Return the (X, Y) coordinate for the center point of the cell that contains the specified text.  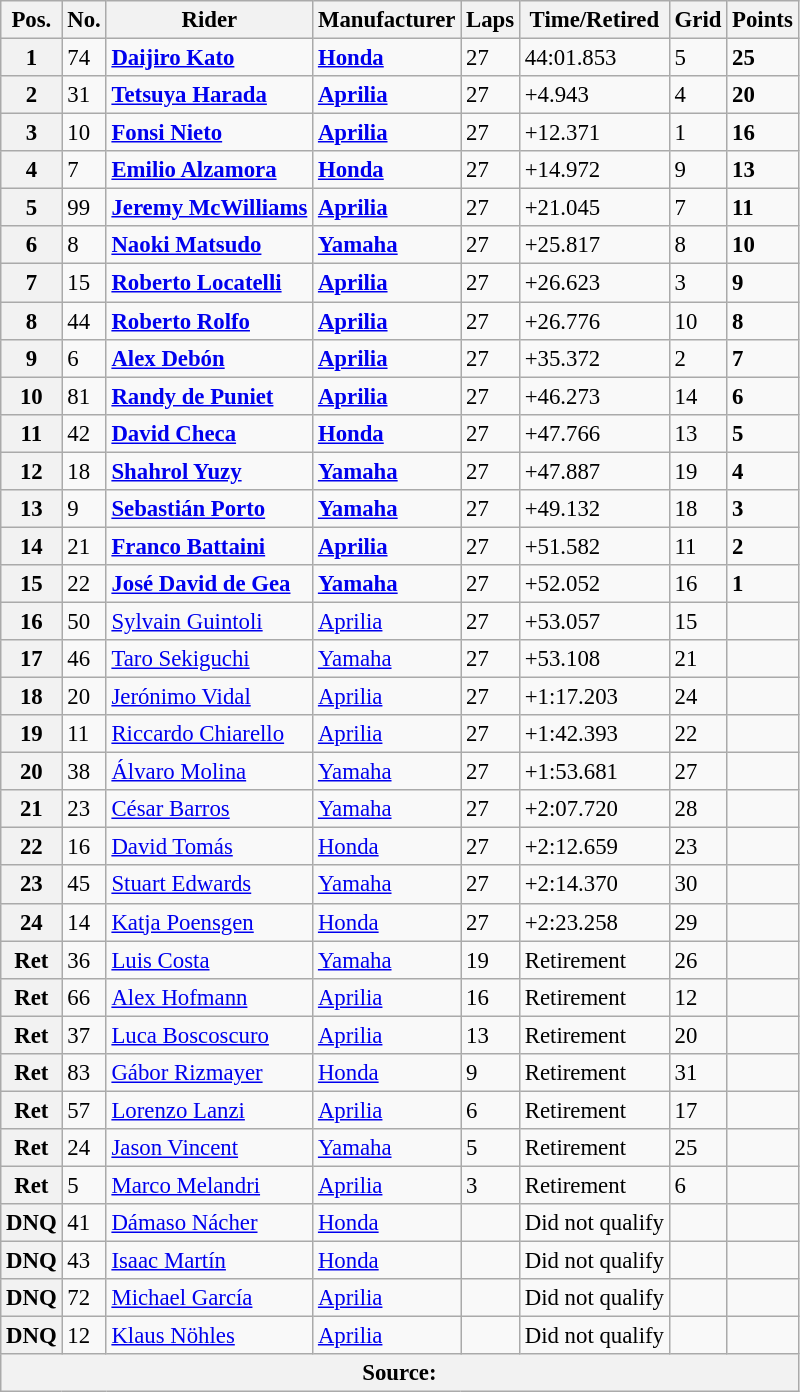
38 (84, 772)
+53.108 (594, 659)
+46.273 (594, 396)
74 (84, 58)
Time/Retired (594, 20)
+51.582 (594, 546)
Emilio Alzamora (210, 170)
46 (84, 659)
David Tomás (210, 847)
+12.371 (594, 133)
Stuart Edwards (210, 885)
Luis Costa (210, 960)
Manufacturer (387, 20)
57 (84, 1110)
César Barros (210, 809)
Klaus Nöhles (210, 1336)
Shahrol Yuzy (210, 471)
Pos. (32, 20)
Sebastián Porto (210, 509)
28 (698, 809)
Alex Hofmann (210, 997)
+4.943 (594, 95)
44:01.853 (594, 58)
No. (84, 20)
Katja Poensgen (210, 922)
81 (84, 396)
Jeremy McWilliams (210, 208)
Taro Sekiguchi (210, 659)
29 (698, 922)
+14.972 (594, 170)
Grid (698, 20)
43 (84, 1261)
+2:07.720 (594, 809)
+2:12.659 (594, 847)
Laps (490, 20)
+1:42.393 (594, 734)
+2:23.258 (594, 922)
Luca Boscoscuro (210, 1035)
Jerónimo Vidal (210, 697)
+35.372 (594, 358)
Naoki Matsudo (210, 245)
Gábor Rizmayer (210, 1073)
+49.132 (594, 509)
Tetsuya Harada (210, 95)
44 (84, 321)
+47.766 (594, 433)
Michael García (210, 1298)
72 (84, 1298)
30 (698, 885)
41 (84, 1223)
Roberto Locatelli (210, 283)
Alex Debón (210, 358)
37 (84, 1035)
+21.045 (594, 208)
+53.057 (594, 621)
Franco Battaini (210, 546)
+1:17.203 (594, 697)
Álvaro Molina (210, 772)
Marco Melandri (210, 1185)
+2:14.370 (594, 885)
42 (84, 433)
45 (84, 885)
Sylvain Guintoli (210, 621)
+26.623 (594, 283)
Roberto Rolfo (210, 321)
50 (84, 621)
+1:53.681 (594, 772)
66 (84, 997)
+25.817 (594, 245)
+26.776 (594, 321)
83 (84, 1073)
+52.052 (594, 584)
Riccardo Chiarello (210, 734)
Randy de Puniet (210, 396)
Lorenzo Lanzi (210, 1110)
26 (698, 960)
David Checa (210, 433)
Points (762, 20)
Fonsi Nieto (210, 133)
Source: (400, 1373)
Dámaso Nácher (210, 1223)
Isaac Martín (210, 1261)
Rider (210, 20)
36 (84, 960)
+47.887 (594, 471)
99 (84, 208)
José David de Gea (210, 584)
Daijiro Kato (210, 58)
Jason Vincent (210, 1148)
